Return the (x, y) coordinate for the center point of the cell that contains the specified text.  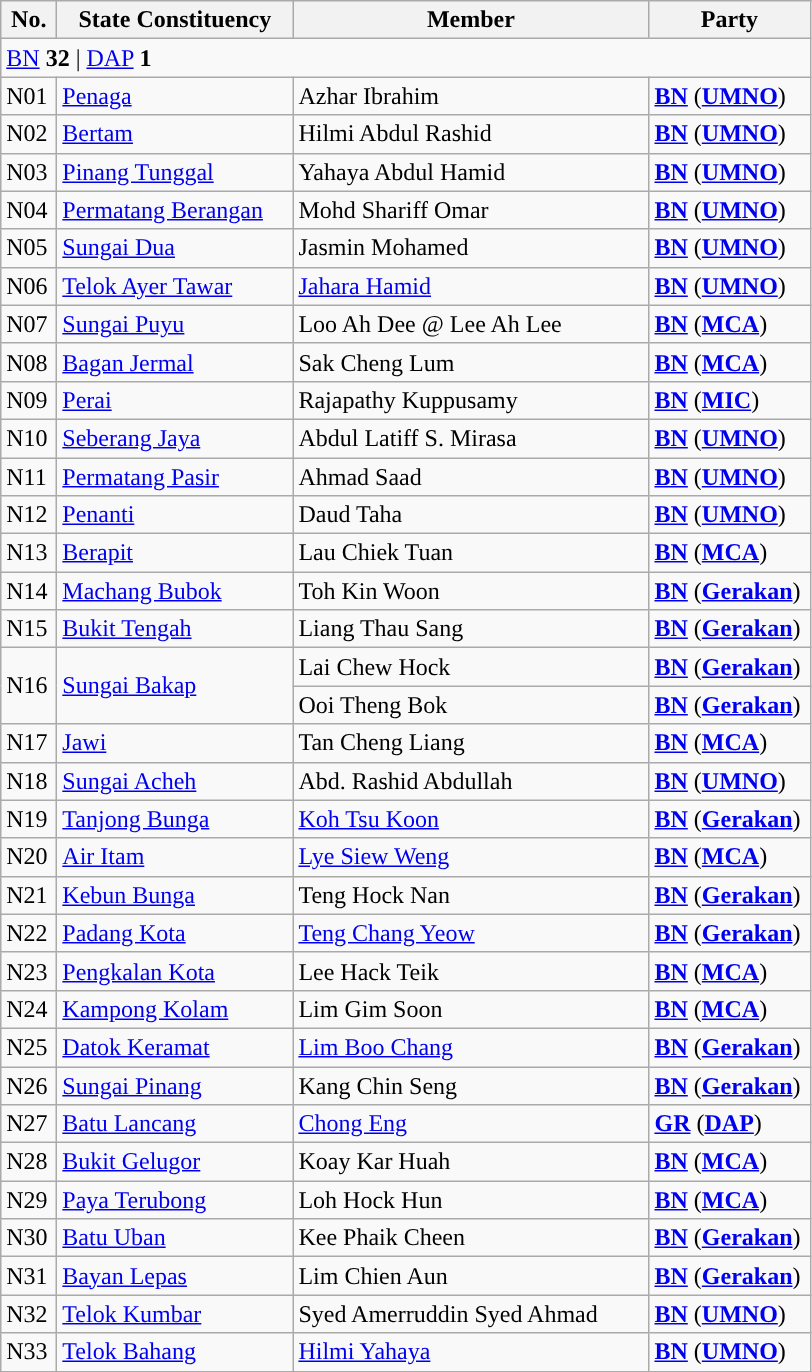
Rajapathy Kuppusamy (471, 400)
Sungai Puyu (175, 324)
Permatang Berangan (175, 210)
Tan Cheng Liang (471, 743)
Loo Ah Dee @ Lee Ah Lee (471, 324)
Berapit (175, 553)
N10 (29, 438)
Koay Kar Huah (471, 1162)
Yahaya Abdul Hamid (471, 172)
N05 (29, 248)
Party (730, 20)
Loh Hock Hun (471, 1200)
Kampong Kolam (175, 1009)
Pinang Tunggal (175, 172)
Sungai Bakap (175, 686)
Batu Lancang (175, 1124)
Bukit Gelugor (175, 1162)
Koh Tsu Koon (471, 819)
Lau Chiek Tuan (471, 553)
N13 (29, 553)
Kebun Bunga (175, 895)
Telok Bahang (175, 1352)
N32 (29, 1314)
N09 (29, 400)
Syed Amerruddin Syed Ahmad (471, 1314)
Lim Chien Aun (471, 1276)
Sungai Acheh (175, 781)
Sungai Pinang (175, 1085)
Toh Kin Woon (471, 591)
Hilmi Abdul Rashid (471, 134)
State Constituency (175, 20)
Bayan Lepas (175, 1276)
N33 (29, 1352)
Batu Uban (175, 1238)
Air Itam (175, 857)
Datok Keramat (175, 1047)
N01 (29, 96)
Lai Chew Hock (471, 667)
Member (471, 20)
N23 (29, 971)
N03 (29, 172)
N30 (29, 1238)
N15 (29, 629)
Telok Kumbar (175, 1314)
N18 (29, 781)
Machang Bubok (175, 591)
Paya Terubong (175, 1200)
N29 (29, 1200)
Tanjong Bunga (175, 819)
Bukit Tengah (175, 629)
N28 (29, 1162)
Azhar Ibrahim (471, 96)
Jawi (175, 743)
Jahara Hamid (471, 286)
Sak Cheng Lum (471, 362)
N06 (29, 286)
N14 (29, 591)
Mohd Shariff Omar (471, 210)
Ahmad Saad (471, 477)
Abdul Latiff S. Mirasa (471, 438)
Teng Chang Yeow (471, 933)
Lim Gim Soon (471, 1009)
N20 (29, 857)
N04 (29, 210)
Kee Phaik Cheen (471, 1238)
Seberang Jaya (175, 438)
N16 (29, 686)
Perai (175, 400)
Ooi Theng Bok (471, 705)
Daud Taha (471, 515)
N17 (29, 743)
Telok Ayer Tawar (175, 286)
Liang Thau Sang (471, 629)
N19 (29, 819)
N26 (29, 1085)
No. (29, 20)
Pengkalan Kota (175, 971)
Bertam (175, 134)
N11 (29, 477)
Lim Boo Chang (471, 1047)
Jasmin Mohamed (471, 248)
Hilmi Yahaya (471, 1352)
N27 (29, 1124)
N07 (29, 324)
GR (DAP) (730, 1124)
N08 (29, 362)
BN (MIC) (730, 400)
Chong Eng (471, 1124)
Penaga (175, 96)
Penanti (175, 515)
N24 (29, 1009)
N31 (29, 1276)
N02 (29, 134)
BN 32 | DAP 1 (406, 58)
N25 (29, 1047)
Teng Hock Nan (471, 895)
N21 (29, 895)
Lee Hack Teik (471, 971)
Padang Kota (175, 933)
Abd. Rashid Abdullah (471, 781)
Lye Siew Weng (471, 857)
N12 (29, 515)
Kang Chin Seng (471, 1085)
Bagan Jermal (175, 362)
N22 (29, 933)
Sungai Dua (175, 248)
Permatang Pasir (175, 477)
